Return the (X, Y) coordinate for the center point of the cell that contains the specified text.  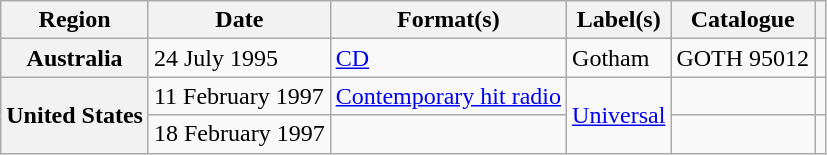
Date (239, 20)
24 July 1995 (239, 58)
Format(s) (448, 20)
Australia (75, 58)
United States (75, 115)
Contemporary hit radio (448, 96)
Label(s) (619, 20)
18 February 1997 (239, 134)
11 February 1997 (239, 96)
CD (448, 58)
Universal (619, 115)
Region (75, 20)
Gotham (619, 58)
GOTH 95012 (743, 58)
Catalogue (743, 20)
